Provide the (X, Y) coordinate of the cell's center where the given text is located.  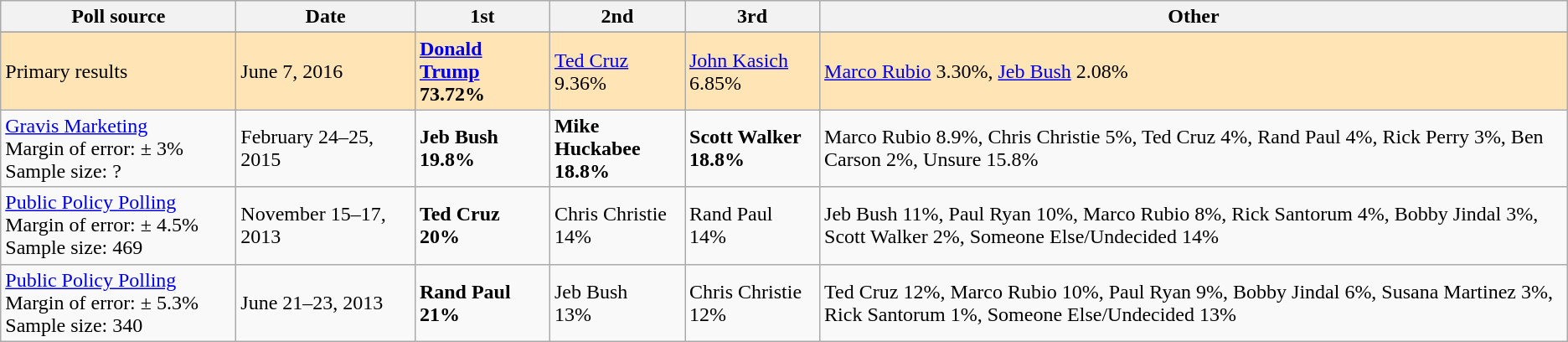
Ted Cruz9.36% (616, 71)
Rand Paul21% (482, 303)
Mike Huckabee18.8% (616, 148)
Donald Trump73.72% (482, 71)
Marco Rubio 8.9%, Chris Christie 5%, Ted Cruz 4%, Rand Paul 4%, Rick Perry 3%, Ben Carson 2%, Unsure 15.8% (1194, 148)
Rand Paul14% (752, 225)
Jeb Bush 11%, Paul Ryan 10%, Marco Rubio 8%, Rick Santorum 4%, Bobby Jindal 3%, Scott Walker 2%, Someone Else/Undecided 14% (1194, 225)
2nd (616, 17)
Chris Christie14% (616, 225)
Date (326, 17)
Jeb Bush13% (616, 303)
Gravis MarketingMargin of error: ± 3% Sample size: ? (119, 148)
Scott Walker18.8% (752, 148)
3rd (752, 17)
Public Policy PollingMargin of error: ± 4.5% Sample size: 469 (119, 225)
February 24–25, 2015 (326, 148)
June 21–23, 2013 (326, 303)
1st (482, 17)
Primary results (119, 71)
Marco Rubio 3.30%, Jeb Bush 2.08% (1194, 71)
November 15–17, 2013 (326, 225)
Ted Cruz20% (482, 225)
Poll source (119, 17)
Public Policy PollingMargin of error: ± 5.3% Sample size: 340 (119, 303)
Jeb Bush19.8% (482, 148)
June 7, 2016 (326, 71)
Other (1194, 17)
Ted Cruz 12%, Marco Rubio 10%, Paul Ryan 9%, Bobby Jindal 6%, Susana Martinez 3%, Rick Santorum 1%, Someone Else/Undecided 13% (1194, 303)
John Kasich6.85% (752, 71)
Chris Christie12% (752, 303)
